Determine the (x, y) coordinate at the center of the cell enclosing the given text.  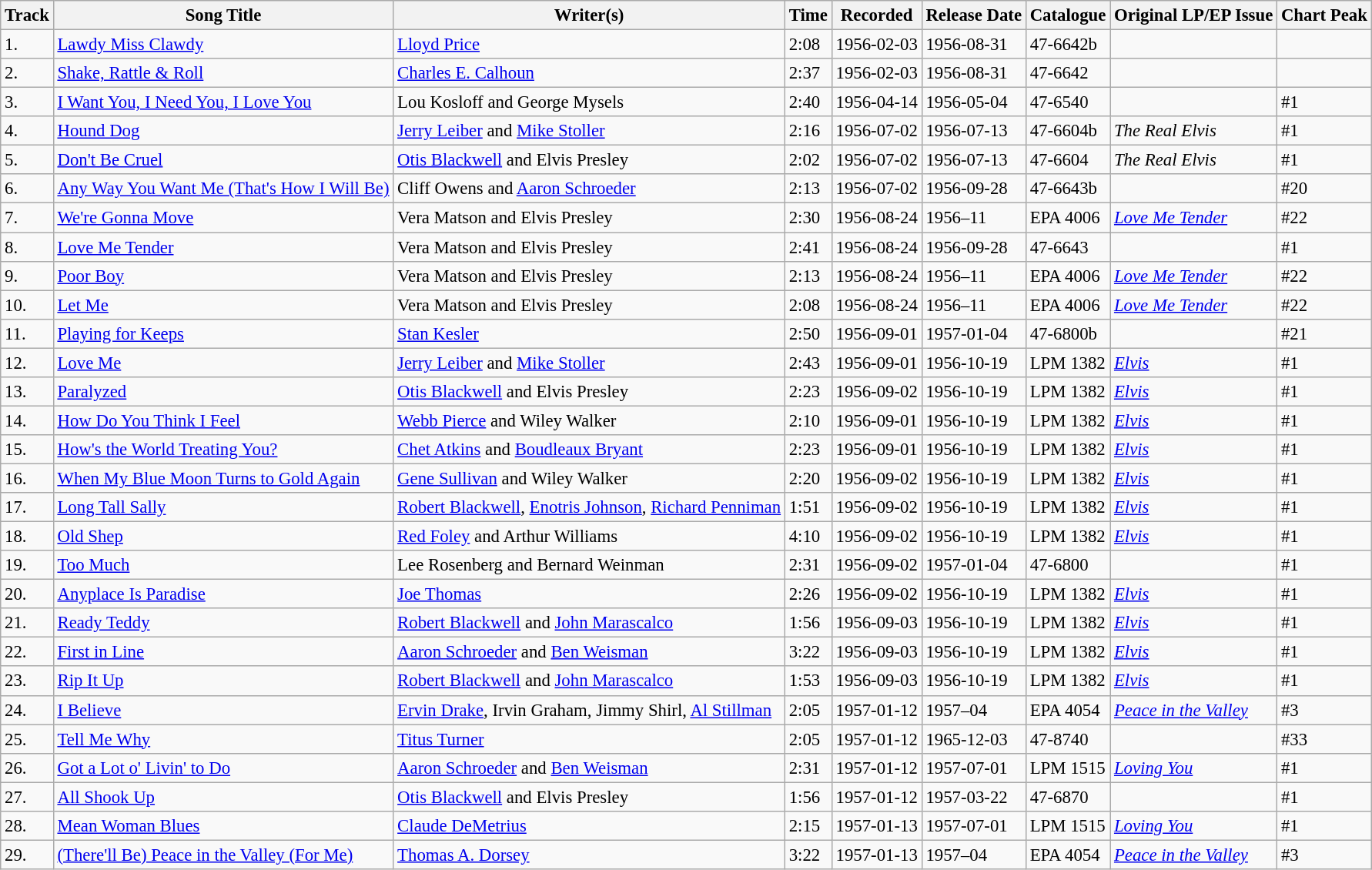
25. (27, 739)
Charles E. Calhoun (590, 73)
2:02 (808, 160)
47-6540 (1067, 102)
29. (27, 855)
First in Line (223, 652)
Anyplace Is Paradise (223, 594)
47-6800b (1067, 333)
Poor Boy (223, 276)
15. (27, 450)
Lloyd Price (590, 45)
Ervin Drake, Irvin Graham, Jimmy Shirl, Al Stillman (590, 710)
Stan Kesler (590, 333)
20. (27, 594)
7. (27, 218)
2:40 (808, 102)
Rip It Up (223, 681)
#33 (1324, 739)
2:41 (808, 247)
All Shook Up (223, 797)
Gene Sullivan and Wiley Walker (590, 478)
How Do You Think I Feel (223, 420)
12. (27, 363)
Recorded (876, 15)
Tell Me Why (223, 739)
(There'll Be) Peace in the Valley (For Me) (223, 855)
8. (27, 247)
16. (27, 478)
2:20 (808, 478)
Too Much (223, 565)
1956-04-14 (876, 102)
Catalogue (1067, 15)
2:15 (808, 826)
22. (27, 652)
Joe Thomas (590, 594)
Thomas A. Dorsey (590, 855)
#20 (1324, 189)
2:10 (808, 420)
Track (27, 15)
1:51 (808, 507)
We're Gonna Move (223, 218)
Time (808, 15)
Lee Rosenberg and Bernard Weinman (590, 565)
Playing for Keeps (223, 333)
Webb Pierce and Wiley Walker (590, 420)
2:16 (808, 131)
1956-05-04 (973, 102)
27. (27, 797)
Release Date (973, 15)
2:43 (808, 363)
9. (27, 276)
47-6642 (1067, 73)
Red Foley and Arthur Williams (590, 537)
Long Tall Sally (223, 507)
Chet Atkins and Boudleaux Bryant (590, 450)
47-8740 (1067, 739)
1. (27, 45)
47-6643b (1067, 189)
2:50 (808, 333)
28. (27, 826)
Ready Teddy (223, 623)
1957-03-22 (973, 797)
Original LP/EP Issue (1193, 15)
10. (27, 305)
Don't Be Cruel (223, 160)
Mean Woman Blues (223, 826)
Hound Dog (223, 131)
Got a Lot o' Livin' to Do (223, 768)
18. (27, 537)
23. (27, 681)
4. (27, 131)
2. (27, 73)
I Want You, I Need You, I Love You (223, 102)
1:53 (808, 681)
Cliff Owens and Aaron Schroeder (590, 189)
Let Me (223, 305)
Writer(s) (590, 15)
19. (27, 565)
6. (27, 189)
47-6800 (1067, 565)
2:30 (808, 218)
Any Way You Want Me (That's How I Will Be) (223, 189)
5. (27, 160)
14. (27, 420)
Lou Kosloff and George Mysels (590, 102)
Song Title (223, 15)
47-6604 (1067, 160)
Lawdy Miss Clawdy (223, 45)
17. (27, 507)
3. (27, 102)
21. (27, 623)
Old Shep (223, 537)
47-6642b (1067, 45)
47-6604b (1067, 131)
Paralyzed (223, 392)
11. (27, 333)
4:10 (808, 537)
Claude DeMetrius (590, 826)
1965-12-03 (973, 739)
When My Blue Moon Turns to Gold Again (223, 478)
26. (27, 768)
2:26 (808, 594)
How's the World Treating You? (223, 450)
47-6870 (1067, 797)
2:37 (808, 73)
47-6643 (1067, 247)
I Believe (223, 710)
Titus Turner (590, 739)
13. (27, 392)
24. (27, 710)
Chart Peak (1324, 15)
Shake, Rattle & Roll (223, 73)
Love Me (223, 363)
#21 (1324, 333)
Robert Blackwell, Enotris Johnson, Richard Penniman (590, 507)
